For the text-containing cell, return its midpoint in (x, y) coordinate format. 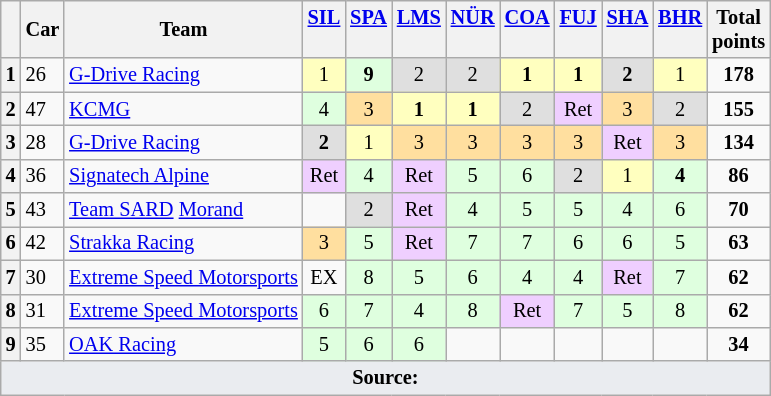
28 (43, 142)
86 (738, 176)
63 (738, 243)
SPA (368, 29)
155 (738, 109)
BHR (680, 29)
70 (738, 210)
178 (738, 75)
31 (43, 311)
30 (43, 277)
35 (43, 344)
Strakka Racing (183, 243)
Team (183, 29)
36 (43, 176)
Car (43, 29)
FUJ (578, 29)
Team SARD Morand (183, 210)
134 (738, 142)
Source: (386, 378)
OAK Racing (183, 344)
EX (324, 277)
COA (528, 29)
SHA (628, 29)
47 (43, 109)
26 (43, 75)
42 (43, 243)
KCMG (183, 109)
Signatech Alpine (183, 176)
SIL (324, 29)
43 (43, 210)
NÜR (473, 29)
Totalpoints (738, 29)
34 (738, 344)
LMS (419, 29)
